Scan for the cell matching the given text and deliver its (x, y) coordinate at center. 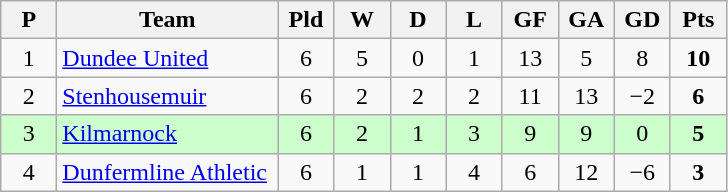
−6 (642, 172)
L (474, 20)
Stenhousemuir (168, 96)
GD (642, 20)
GF (530, 20)
Team (168, 20)
Pts (698, 20)
GA (586, 20)
11 (530, 96)
Dundee United (168, 58)
D (418, 20)
Pld (306, 20)
10 (698, 58)
P (29, 20)
Dunfermline Athletic (168, 172)
−2 (642, 96)
8 (642, 58)
Kilmarnock (168, 134)
12 (586, 172)
W (362, 20)
